Determine the (x, y) coordinate at the center of the cell enclosing the given text.  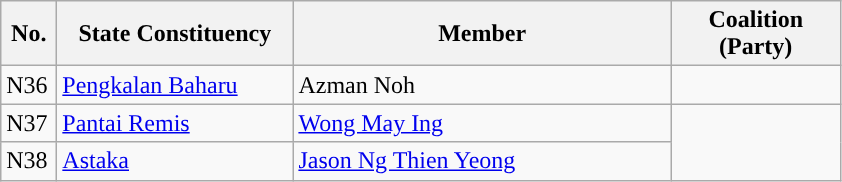
Wong May Ing (482, 123)
N38 (29, 161)
No. (29, 34)
Jason Ng Thien Yeong (482, 161)
Coalition (Party) (756, 34)
Pengkalan Baharu (175, 85)
N36 (29, 85)
Pantai Remis (175, 123)
Azman Noh (482, 85)
Member (482, 34)
N37 (29, 123)
Astaka (175, 161)
State Constituency (175, 34)
